Extract the (x, y) coordinate from the center of the cell holding the provided text.  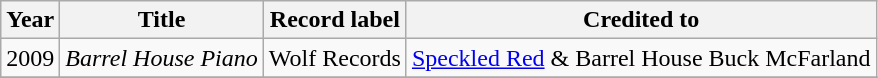
Credited to (641, 20)
Barrel House Piano (162, 58)
Speckled Red & Barrel House Buck McFarland (641, 58)
Title (162, 20)
Wolf Records (334, 58)
Year (30, 20)
Record label (334, 20)
2009 (30, 58)
